Output the [X, Y] coordinate of the center of the cell containing the given text.  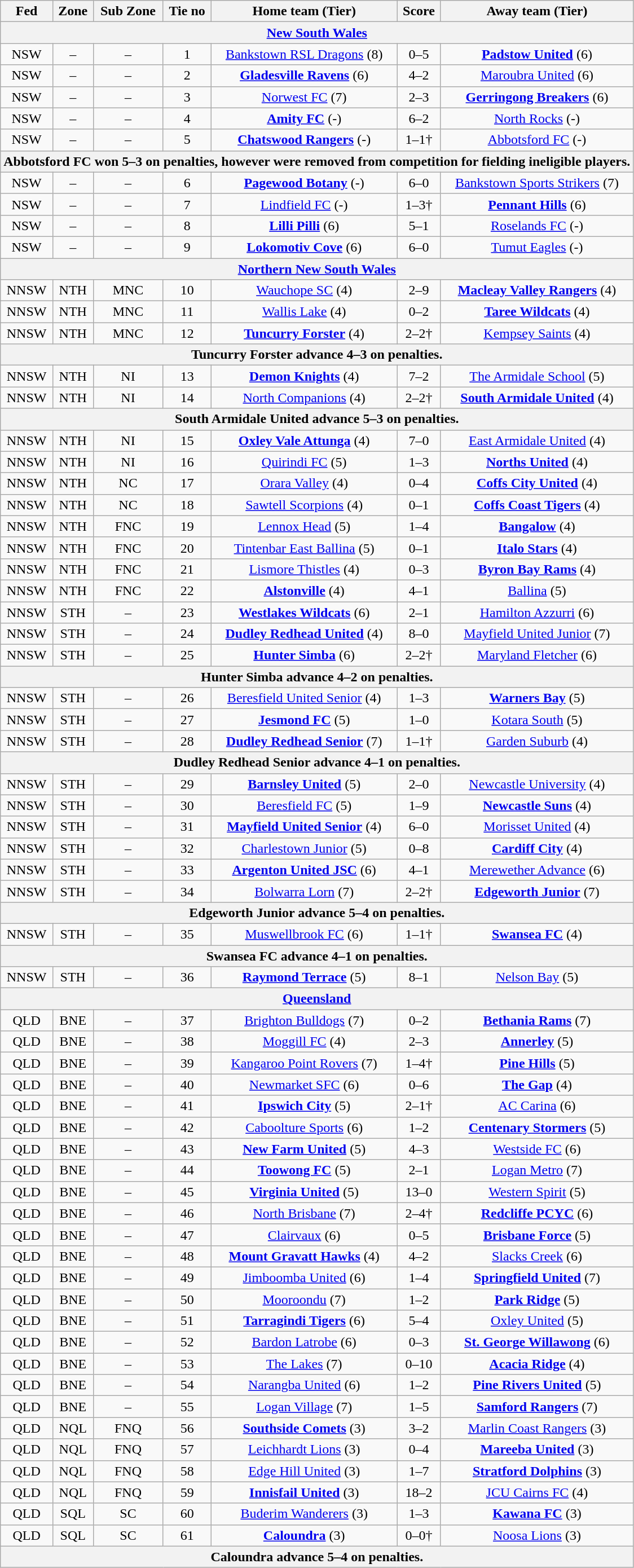
38 [187, 1042]
Coffs Coast Tigers (4) [537, 505]
Sawtell Scorpions (4) [304, 505]
Caloundra advance 5–4 on penalties. [317, 1557]
Springfield United (7) [537, 1278]
32 [187, 848]
15 [187, 441]
New Farm United (5) [304, 1149]
Raymond Terrace (5) [304, 977]
11 [187, 312]
Hamilton Azzurri (6) [537, 612]
Wallis Lake (4) [304, 312]
Kempsey Saints (4) [537, 333]
Clairvaux (6) [304, 1235]
5–1 [419, 226]
39 [187, 1063]
Marlin Coast Rangers (3) [537, 1428]
Quirindi FC (5) [304, 462]
Annerley (5) [537, 1042]
Chatswood Rangers (-) [304, 140]
5 [187, 140]
Warners Bay (5) [537, 698]
Bethania Rams (7) [537, 1020]
5–4 [419, 1321]
Bardon Latrobe (6) [304, 1342]
Logan Metro (7) [537, 1170]
43 [187, 1149]
Edge Hill United (3) [304, 1471]
Toowong FC (5) [304, 1170]
Brighton Bulldogs (7) [304, 1020]
13–0 [419, 1192]
Bankstown Sports Strikers (7) [537, 183]
Pine Hills (5) [537, 1063]
Pagewood Botany (-) [304, 183]
2–1† [419, 1106]
3–2 [419, 1428]
South Armidale United advance 5–3 on penalties. [317, 419]
Logan Village (7) [304, 1407]
14 [187, 398]
Newmarket SFC (6) [304, 1085]
33 [187, 870]
Merewether Advance (6) [537, 870]
Queensland [317, 999]
54 [187, 1385]
Nelson Bay (5) [537, 977]
10 [187, 290]
8–0 [419, 634]
17 [187, 483]
35 [187, 934]
53 [187, 1364]
Cardiff City (4) [537, 848]
26 [187, 698]
0–8 [419, 848]
JCU Cairns FC (4) [537, 1492]
0–10 [419, 1364]
Slacks Creek (6) [537, 1256]
Redcliffe PCYC (6) [537, 1213]
New South Wales [317, 33]
30 [187, 805]
22 [187, 591]
Noosa Lions (3) [537, 1535]
24 [187, 634]
7 [187, 204]
Kawana FC (3) [537, 1514]
2–4† [419, 1213]
Oxley Vale Attunga (4) [304, 441]
1–5 [419, 1407]
Abbotsford FC won 5–3 on penalties, however were removed from competition for fielding ineligible players. [317, 161]
Mount Gravatt Hawks (4) [304, 1256]
Hunter Simba (6) [304, 655]
Buderim Wanderers (3) [304, 1514]
12 [187, 333]
36 [187, 977]
3 [187, 97]
Macleay Valley Rangers (4) [537, 290]
52 [187, 1342]
Tie no [187, 11]
Pennant Hills (6) [537, 204]
North Brisbane (7) [304, 1213]
1–7 [419, 1471]
Beresfield FC (5) [304, 805]
2–0 [419, 784]
Virginia United (5) [304, 1192]
AC Carina (6) [537, 1106]
2 [187, 76]
Amity FC (-) [304, 118]
1–3† [419, 204]
Italo Stars (4) [537, 548]
Mooroondu (7) [304, 1299]
Brisbane Force (5) [537, 1235]
Newcastle Suns (4) [537, 805]
6–2 [419, 118]
Alstonville (4) [304, 591]
Roselands FC (-) [537, 226]
Hunter Simba advance 4–2 on penalties. [317, 677]
7–0 [419, 441]
Edgeworth Junior advance 5–4 on penalties. [317, 913]
Home team (Tier) [304, 11]
Dudley Redhead United (4) [304, 634]
Beresfield United Senior (4) [304, 698]
Charlestown Junior (5) [304, 848]
9 [187, 247]
Acacia Ridge (4) [537, 1364]
21 [187, 569]
48 [187, 1256]
2–9 [419, 290]
16 [187, 462]
51 [187, 1321]
4 [187, 118]
Centenary Stormers (5) [537, 1127]
56 [187, 1428]
The Gap (4) [537, 1085]
47 [187, 1235]
Gladesville Ravens (6) [304, 76]
Swansea FC (4) [537, 934]
Score [419, 11]
Westlakes Wildcats (6) [304, 612]
Lindfield FC (-) [304, 204]
Lokomotiv Cove (6) [304, 247]
41 [187, 1106]
45 [187, 1192]
Mareeba United (3) [537, 1450]
Bankstown RSL Dragons (8) [304, 54]
Lilli Pilli (6) [304, 226]
29 [187, 784]
North Rocks (-) [537, 118]
19 [187, 526]
Lennox Head (5) [304, 526]
1–0 [419, 720]
St. George Willawong (6) [537, 1342]
8 [187, 226]
Southside Comets (3) [304, 1428]
Tarragindi Tigers (6) [304, 1321]
Innisfail United (3) [304, 1492]
Pine Rivers United (5) [537, 1385]
The Armidale School (5) [537, 376]
Wauchope SC (4) [304, 290]
Kangaroo Point Rovers (7) [304, 1063]
Morisset United (4) [537, 827]
25 [187, 655]
Zone [73, 11]
Muswellbrook FC (6) [304, 934]
40 [187, 1085]
Westside FC (6) [537, 1149]
Samford Rangers (7) [537, 1407]
7–2 [419, 376]
55 [187, 1407]
Maroubra United (6) [537, 76]
Jesmond FC (5) [304, 720]
Moggill FC (4) [304, 1042]
Maryland Fletcher (6) [537, 655]
61 [187, 1535]
50 [187, 1299]
6 [187, 183]
8–1 [419, 977]
Narangba United (6) [304, 1385]
Barnsley United (5) [304, 784]
Dudley Redhead Senior (7) [304, 741]
0–0† [419, 1535]
Dudley Redhead Senior advance 4–1 on penalties. [317, 763]
1–4† [419, 1063]
44 [187, 1170]
27 [187, 720]
Mayfield United Junior (7) [537, 634]
Padstow United (6) [537, 54]
Caloundra (3) [304, 1535]
Coffs City United (4) [537, 483]
Stratford Dolphins (3) [537, 1471]
North Companions (4) [304, 398]
Fed [27, 11]
Tuncurry Forster advance 4–3 on penalties. [317, 355]
Caboolture Sports (6) [304, 1127]
18–2 [419, 1492]
Taree Wildcats (4) [537, 312]
Ballina (5) [537, 591]
The Lakes (7) [304, 1364]
13 [187, 376]
Newcastle University (4) [537, 784]
31 [187, 827]
20 [187, 548]
1–9 [419, 805]
Away team (Tier) [537, 11]
Kotara South (5) [537, 720]
49 [187, 1278]
46 [187, 1213]
Argenton United JSC (6) [304, 870]
South Armidale United (4) [537, 398]
Northern New South Wales [317, 269]
Orara Valley (4) [304, 483]
23 [187, 612]
Ipswich City (5) [304, 1106]
59 [187, 1492]
0–6 [419, 1085]
4–3 [419, 1149]
Sub Zone [128, 11]
Park Ridge (5) [537, 1299]
Bangalow (4) [537, 526]
Jimboomba United (6) [304, 1278]
Norths United (4) [537, 462]
Bolwarra Lorn (7) [304, 891]
Demon Knights (4) [304, 376]
Mayfield United Senior (4) [304, 827]
57 [187, 1450]
42 [187, 1127]
Gerringong Breakers (6) [537, 97]
Abbotsford FC (-) [537, 140]
Tuncurry Forster (4) [304, 333]
60 [187, 1514]
East Armidale United (4) [537, 441]
34 [187, 891]
Swansea FC advance 4–1 on penalties. [317, 956]
Oxley United (5) [537, 1321]
Byron Bay Rams (4) [537, 569]
Garden Suburb (4) [537, 741]
Edgeworth Junior (7) [537, 891]
18 [187, 505]
Western Spirit (5) [537, 1192]
37 [187, 1020]
Leichhardt Lions (3) [304, 1450]
Norwest FC (7) [304, 97]
Tintenbar East Ballina (5) [304, 548]
1 [187, 54]
Tumut Eagles (-) [537, 247]
Lismore Thistles (4) [304, 569]
58 [187, 1471]
28 [187, 741]
